For the text-containing cell, return its midpoint in (X, Y) coordinate format. 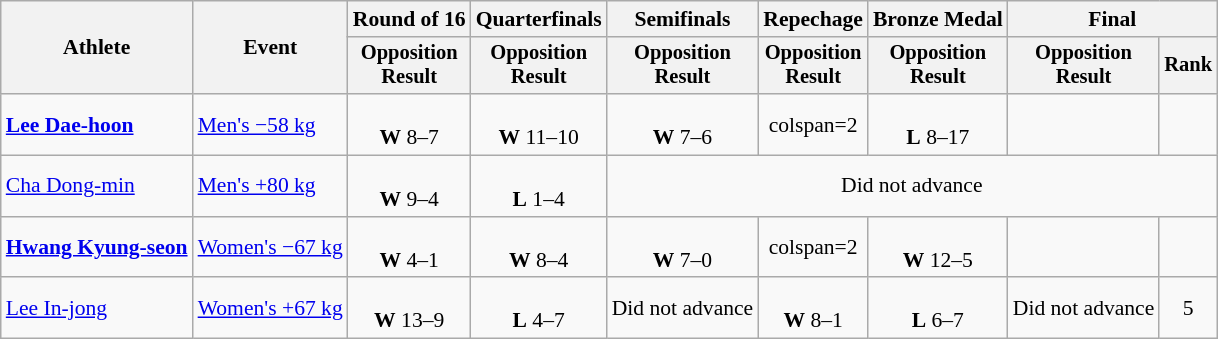
W 9–4 (410, 186)
Cha Dong-min (97, 186)
Round of 16 (410, 19)
Lee Dae-hoon (97, 124)
W 8–7 (410, 124)
Men's −58 kg (270, 124)
W 4–1 (410, 248)
Athlete (97, 48)
W 11–10 (539, 124)
Men's +80 kg (270, 186)
5 (1188, 308)
Semifinals (683, 19)
W 8–4 (539, 248)
Lee In-jong (97, 308)
Quarterfinals (539, 19)
Women's −67 kg (270, 248)
Women's +67 kg (270, 308)
Repechage (813, 19)
W 7–0 (683, 248)
W 12–5 (938, 248)
Final (1112, 19)
L 6–7 (938, 308)
Hwang Kyung-seon (97, 248)
Event (270, 48)
W 13–9 (410, 308)
L 4–7 (539, 308)
L 8–17 (938, 124)
L 1–4 (539, 186)
W 7–6 (683, 124)
Rank (1188, 66)
W 8–1 (813, 308)
Bronze Medal (938, 19)
